Find where the given text appears and provide that cell's center as (X, Y) coordinate. 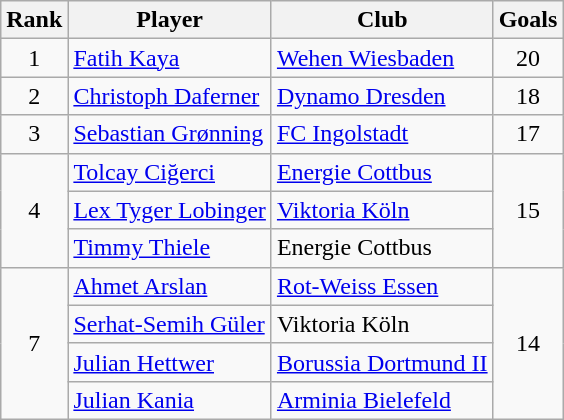
Serhat-Semih Güler (170, 324)
7 (34, 343)
FC Ingolstadt (382, 134)
Fatih Kaya (170, 58)
Wehen Wiesbaden (382, 58)
2 (34, 96)
Timmy Thiele (170, 248)
Player (170, 20)
15 (528, 210)
4 (34, 210)
Tolcay Ciğerci (170, 172)
Rot-Weiss Essen (382, 286)
Arminia Bielefeld (382, 400)
Christoph Daferner (170, 96)
Dynamo Dresden (382, 96)
14 (528, 343)
Borussia Dortmund II (382, 362)
Julian Hettwer (170, 362)
Sebastian Grønning (170, 134)
Lex Tyger Lobinger (170, 210)
Julian Kania (170, 400)
20 (528, 58)
Club (382, 20)
Goals (528, 20)
1 (34, 58)
17 (528, 134)
18 (528, 96)
3 (34, 134)
Ahmet Arslan (170, 286)
Rank (34, 20)
